Output the (X, Y) coordinate of the center of the cell containing the given text.  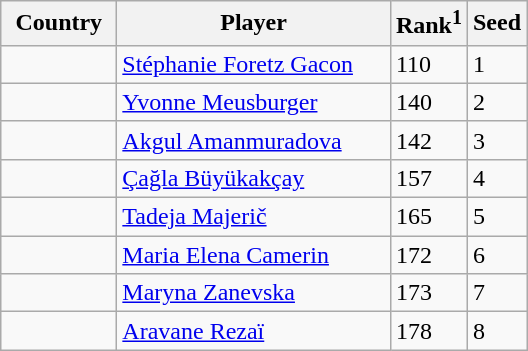
6 (496, 255)
Aravane Rezaï (254, 331)
142 (428, 140)
5 (496, 217)
Tadeja Majerič (254, 217)
1 (496, 64)
4 (496, 178)
Yvonne Meusburger (254, 102)
Akgul Amanmuradova (254, 140)
3 (496, 140)
Country (59, 24)
Çağla Büyükakçay (254, 178)
165 (428, 217)
Seed (496, 24)
110 (428, 64)
Player (254, 24)
2 (496, 102)
Stéphanie Foretz Gacon (254, 64)
Maria Elena Camerin (254, 255)
Rank1 (428, 24)
173 (428, 293)
178 (428, 331)
8 (496, 331)
Maryna Zanevska (254, 293)
140 (428, 102)
172 (428, 255)
157 (428, 178)
7 (496, 293)
